Output the [x, y] coordinate of the center of the cell containing the given text.  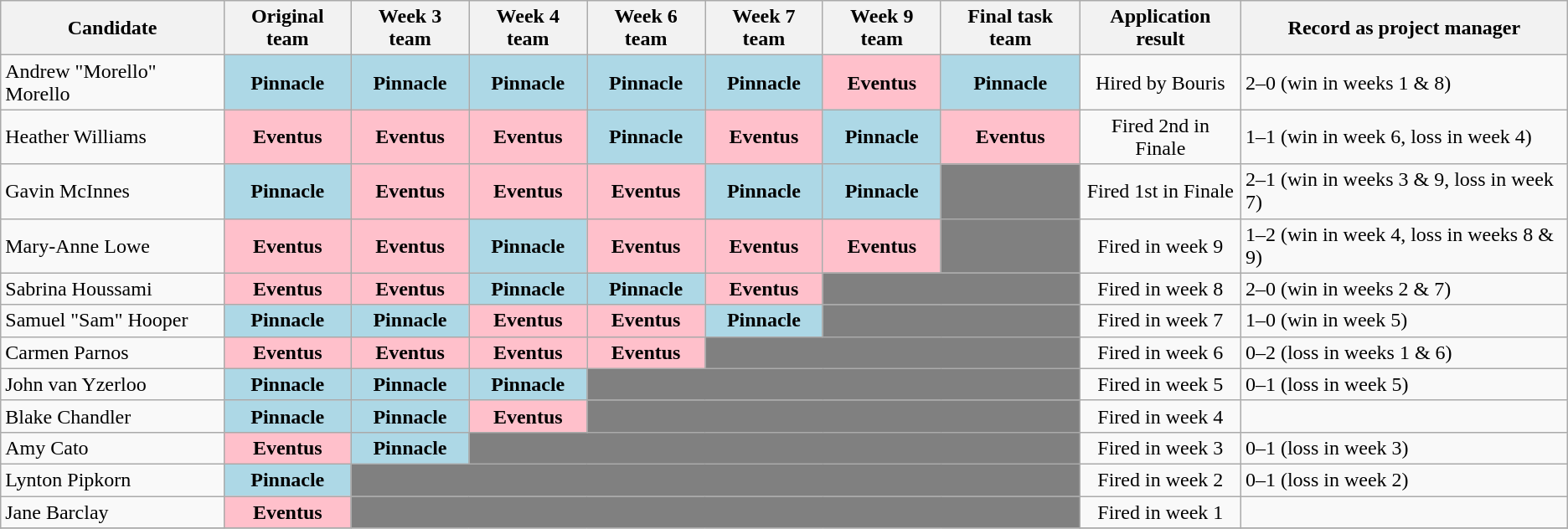
Fired in week 2 [1160, 480]
Fired in week 4 [1160, 416]
Sabrina Houssami [112, 289]
Week 9 team [881, 28]
2–1 (win in weeks 3 & 9, loss in week 7) [1404, 191]
Application result [1160, 28]
1–0 (win in week 5) [1404, 321]
Jane Barclay [112, 511]
Fired in week 3 [1160, 448]
Carmen Parnos [112, 352]
Week 6 team [647, 28]
Fired 2nd in Finale [1160, 137]
John van Yzerloo [112, 384]
0–1 (loss in week 2) [1404, 480]
Fired in week 7 [1160, 321]
Hired by Bouris [1160, 82]
Week 7 team [764, 28]
0–2 (loss in weeks 1 & 6) [1404, 352]
Week 3 team [410, 28]
Samuel "Sam" Hooper [112, 321]
Gavin McInnes [112, 191]
Fired in week 8 [1160, 289]
Final task team [1010, 28]
Mary-Anne Lowe [112, 246]
Candidate [112, 28]
Original team [287, 28]
0–1 (loss in week 3) [1404, 448]
Andrew "Morello" Morello [112, 82]
Fired in week 9 [1160, 246]
2–0 (win in weeks 1 & 8) [1404, 82]
Fired in week 5 [1160, 384]
Lynton Pipkorn [112, 480]
Record as project manager [1404, 28]
Fired in week 1 [1160, 511]
1–1 (win in week 6, loss in week 4) [1404, 137]
1–2 (win in week 4, loss in weeks 8 & 9) [1404, 246]
0–1 (loss in week 5) [1404, 384]
2–0 (win in weeks 2 & 7) [1404, 289]
Fired in week 6 [1160, 352]
Fired 1st in Finale [1160, 191]
Amy Cato [112, 448]
Heather Williams [112, 137]
Blake Chandler [112, 416]
Week 4 team [528, 28]
